Return the (X, Y) coordinate for the center point of the cell that contains the specified text.  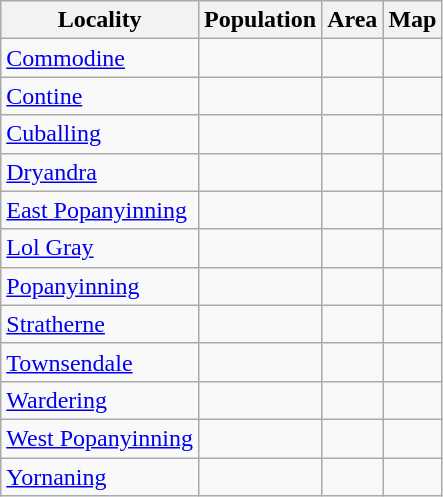
Wardering (100, 400)
East Popanyinning (100, 210)
Population (260, 20)
Dryandra (100, 172)
Cuballing (100, 134)
Townsendale (100, 362)
Lol Gray (100, 248)
Area (352, 20)
Contine (100, 96)
Commodine (100, 58)
Locality (100, 20)
Map (412, 20)
Stratherne (100, 324)
Popanyinning (100, 286)
Yornaning (100, 477)
West Popanyinning (100, 438)
